Provide the (X, Y) coordinate of the cell's center where the given text is located.  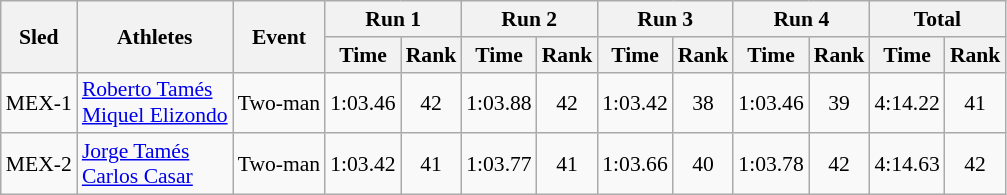
1:03.88 (498, 102)
1:03.77 (498, 164)
Total (937, 19)
MEX-2 (39, 164)
39 (840, 102)
Run 2 (529, 19)
4:14.22 (906, 102)
Athletes (155, 36)
Roberto TamésMiquel Elizondo (155, 102)
Event (280, 36)
Run 1 (393, 19)
Jorge TamésCarlos Casar (155, 164)
40 (704, 164)
Sled (39, 36)
1:03.66 (634, 164)
38 (704, 102)
1:03.78 (770, 164)
Run 3 (665, 19)
Run 4 (801, 19)
4:14.63 (906, 164)
MEX-1 (39, 102)
